Capture the cell that displays the provided text and extract its (X, Y) central coordinate. 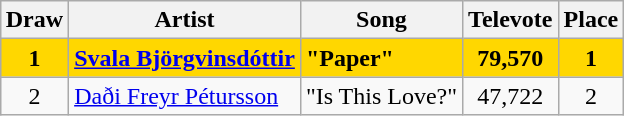
"Paper" (381, 58)
79,570 (510, 58)
Artist (185, 20)
Draw (34, 20)
Place (591, 20)
Svala Björgvinsdóttir (185, 58)
Televote (510, 20)
47,722 (510, 96)
"Is This Love?" (381, 96)
Daði Freyr Pétursson (185, 96)
Song (381, 20)
